Return the [x, y] coordinate for the center point of the cell that contains the specified text.  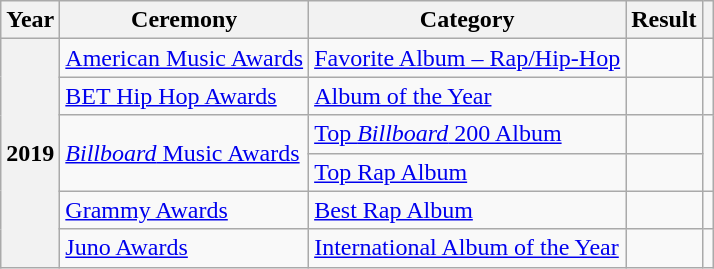
Ceremony [184, 20]
BET Hip Hop Awards [184, 96]
Billboard Music Awards [184, 153]
International Album of the Year [468, 248]
Juno Awards [184, 248]
2019 [30, 153]
Favorite Album – Rap/Hip-Hop [468, 58]
Year [30, 20]
Category [468, 20]
Top Rap Album [468, 172]
Best Rap Album [468, 210]
Album of the Year [468, 96]
Top Billboard 200 Album [468, 134]
Result [664, 20]
Grammy Awards [184, 210]
American Music Awards [184, 58]
